Identify which cell holds the provided text, then report its [x, y] central coordinate. 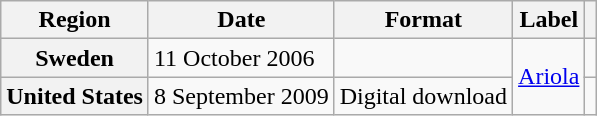
Format [423, 20]
Region [75, 20]
United States [75, 96]
Date [241, 20]
Sweden [75, 58]
Digital download [423, 96]
11 October 2006 [241, 58]
Label [549, 20]
8 September 2009 [241, 96]
Ariola [549, 77]
